Output the (X, Y) coordinate of the center of the cell containing the given text.  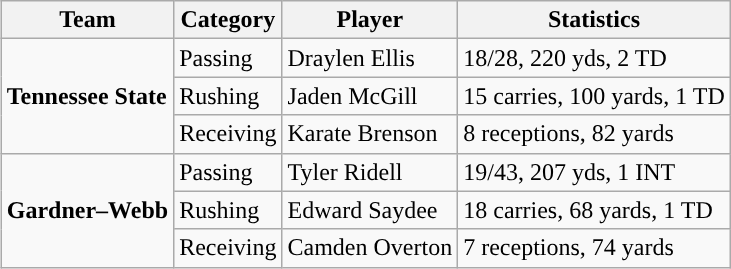
Statistics (594, 20)
Edward Saydee (370, 210)
Tyler Ridell (370, 172)
18 carries, 68 yards, 1 TD (594, 210)
Team (87, 20)
Draylen Ellis (370, 58)
Gardner–Webb (87, 210)
Category (228, 20)
Karate Brenson (370, 134)
Player (370, 20)
18/28, 220 yds, 2 TD (594, 58)
15 carries, 100 yards, 1 TD (594, 96)
19/43, 207 yds, 1 INT (594, 172)
7 receptions, 74 yards (594, 248)
Jaden McGill (370, 96)
Tennessee State (87, 96)
8 receptions, 82 yards (594, 134)
Camden Overton (370, 248)
